Output the (X, Y) coordinate of the center of the cell containing the given text.  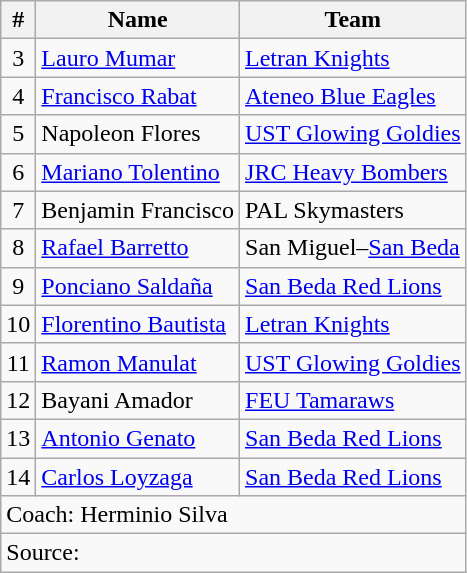
Antonio Genato (138, 438)
4 (18, 96)
Rafael Barretto (138, 248)
6 (18, 172)
Florentino Bautista (138, 324)
7 (18, 210)
Bayani Amador (138, 400)
San Miguel–San Beda (354, 248)
Team (354, 20)
Lauro Mumar (138, 58)
Source: (234, 553)
3 (18, 58)
Benjamin Francisco (138, 210)
14 (18, 477)
JRC Heavy Bombers (354, 172)
Francisco Rabat (138, 96)
PAL Skymasters (354, 210)
Mariano Tolentino (138, 172)
Coach: Herminio Silva (234, 515)
Napoleon Flores (138, 134)
Carlos Loyzaga (138, 477)
Ateneo Blue Eagles (354, 96)
10 (18, 324)
11 (18, 362)
8 (18, 248)
12 (18, 400)
FEU Tamaraws (354, 400)
# (18, 20)
Name (138, 20)
Ramon Manulat (138, 362)
13 (18, 438)
9 (18, 286)
5 (18, 134)
Ponciano Saldaña (138, 286)
